Determine the (x, y) coordinate at the center of the cell enclosing the given text.  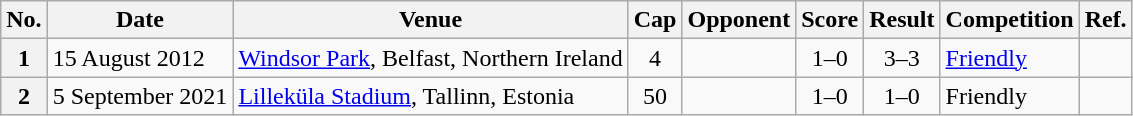
3–3 (902, 58)
Opponent (739, 20)
Date (140, 20)
Venue (430, 20)
Competition (1010, 20)
Cap (655, 20)
1 (24, 58)
Ref. (1106, 20)
15 August 2012 (140, 58)
4 (655, 58)
2 (24, 96)
No. (24, 20)
Lilleküla Stadium, Tallinn, Estonia (430, 96)
Windsor Park, Belfast, Northern Ireland (430, 58)
50 (655, 96)
Result (902, 20)
5 September 2021 (140, 96)
Score (830, 20)
